For the text-containing cell, return its midpoint in [X, Y] coordinate format. 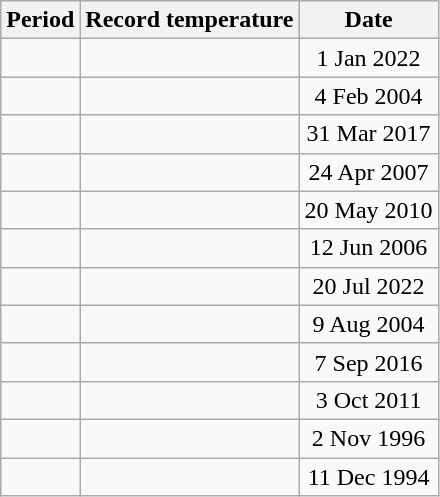
Date [368, 20]
Period [40, 20]
1 Jan 2022 [368, 58]
24 Apr 2007 [368, 172]
7 Sep 2016 [368, 362]
3 Oct 2011 [368, 400]
Record temperature [190, 20]
4 Feb 2004 [368, 96]
20 May 2010 [368, 210]
2 Nov 1996 [368, 438]
9 Aug 2004 [368, 324]
12 Jun 2006 [368, 248]
31 Mar 2017 [368, 134]
20 Jul 2022 [368, 286]
11 Dec 1994 [368, 477]
